Locate the cell with the specified text and output its [x, y] center coordinate. 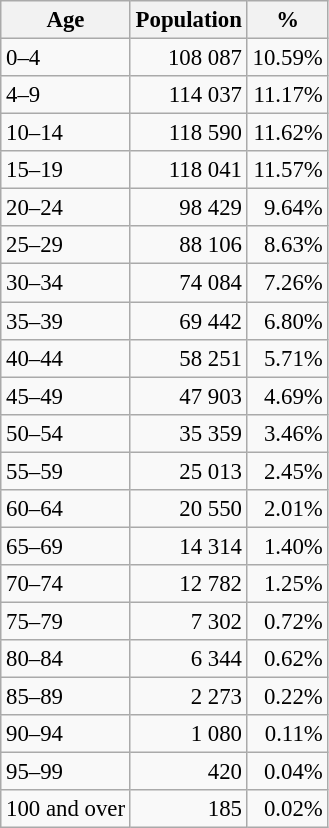
85–89 [66, 697]
75–79 [66, 621]
20 550 [188, 509]
45–49 [66, 396]
114 037 [188, 95]
11.17% [288, 95]
0.11% [288, 734]
25–29 [66, 245]
35–39 [66, 321]
7.26% [288, 283]
14 314 [188, 546]
95–99 [66, 772]
2.01% [288, 509]
7 302 [188, 621]
Age [66, 20]
35 359 [188, 433]
0.02% [288, 809]
5.71% [288, 358]
100 and over [66, 809]
40–44 [66, 358]
3.46% [288, 433]
0.72% [288, 621]
1 080 [188, 734]
Population [188, 20]
65–69 [66, 546]
118 041 [188, 170]
11.57% [288, 170]
15–19 [66, 170]
1.25% [288, 584]
6.80% [288, 321]
2 273 [188, 697]
20–24 [66, 208]
0.22% [288, 697]
74 084 [188, 283]
2.45% [288, 471]
6 344 [188, 659]
1.40% [288, 546]
69 442 [188, 321]
4.69% [288, 396]
% [288, 20]
185 [188, 809]
60–64 [66, 509]
12 782 [188, 584]
55–59 [66, 471]
80–84 [66, 659]
98 429 [188, 208]
47 903 [188, 396]
10–14 [66, 133]
0.04% [288, 772]
70–74 [66, 584]
50–54 [66, 433]
10.59% [288, 58]
30–34 [66, 283]
420 [188, 772]
11.62% [288, 133]
0–4 [66, 58]
108 087 [188, 58]
25 013 [188, 471]
58 251 [188, 358]
88 106 [188, 245]
8.63% [288, 245]
0.62% [288, 659]
9.64% [288, 208]
4–9 [66, 95]
90–94 [66, 734]
118 590 [188, 133]
